Locate the cell with the specified text and output its [x, y] center coordinate. 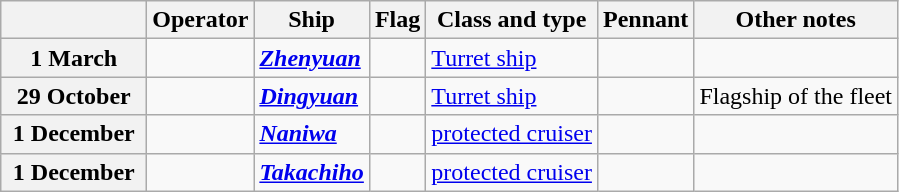
Operator [200, 20]
Ship [312, 20]
Zhenyuan [312, 58]
Takachiho [312, 172]
Dingyuan [312, 96]
Flag [397, 20]
Flagship of the fleet [796, 96]
Naniwa [312, 134]
Class and type [512, 20]
1 March [74, 58]
Other notes [796, 20]
Pennant [645, 20]
29 October [74, 96]
